Capture the cell that displays the provided text and extract its (x, y) central coordinate. 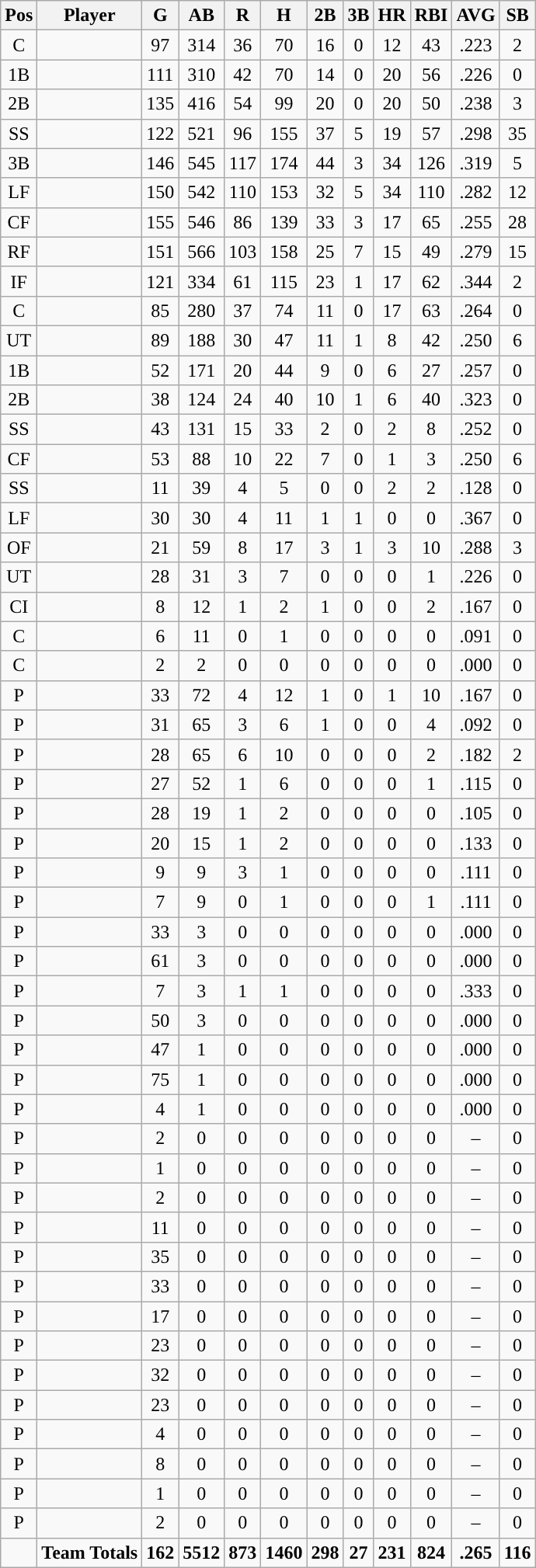
824 (431, 1552)
298 (325, 1552)
99 (284, 104)
22 (284, 459)
38 (160, 400)
151 (160, 252)
.223 (475, 45)
Team Totals (90, 1552)
.257 (475, 370)
Pos (19, 16)
310 (202, 75)
36 (242, 45)
96 (242, 134)
.298 (475, 134)
174 (284, 163)
57 (431, 134)
CI (19, 607)
88 (202, 459)
545 (202, 163)
R (242, 16)
.255 (475, 222)
75 (160, 1080)
OF (19, 548)
122 (160, 134)
135 (160, 104)
39 (202, 488)
IF (19, 281)
153 (284, 193)
16 (325, 45)
86 (242, 222)
H (284, 16)
62 (431, 281)
.367 (475, 518)
.319 (475, 163)
.133 (475, 843)
AB (202, 16)
.265 (475, 1552)
521 (202, 134)
24 (242, 400)
.091 (475, 636)
RBI (431, 16)
.288 (475, 548)
59 (202, 548)
542 (202, 193)
121 (160, 281)
.264 (475, 311)
63 (431, 311)
21 (160, 548)
231 (392, 1552)
158 (284, 252)
HR (392, 16)
117 (242, 163)
.282 (475, 193)
1460 (284, 1552)
Player (90, 16)
.182 (475, 754)
.333 (475, 991)
SB (517, 16)
546 (202, 222)
111 (160, 75)
.092 (475, 725)
85 (160, 311)
89 (160, 340)
RF (19, 252)
25 (325, 252)
150 (160, 193)
53 (160, 459)
171 (202, 370)
116 (517, 1552)
416 (202, 104)
72 (202, 695)
.279 (475, 252)
103 (242, 252)
334 (202, 281)
56 (431, 75)
115 (284, 281)
5512 (202, 1552)
146 (160, 163)
.128 (475, 488)
97 (160, 45)
74 (284, 311)
280 (202, 311)
.323 (475, 400)
G (160, 16)
.105 (475, 813)
124 (202, 400)
188 (202, 340)
314 (202, 45)
131 (202, 429)
.238 (475, 104)
AVG (475, 16)
.344 (475, 281)
.115 (475, 784)
14 (325, 75)
49 (431, 252)
139 (284, 222)
.252 (475, 429)
162 (160, 1552)
566 (202, 252)
873 (242, 1552)
54 (242, 104)
126 (431, 163)
